For the text-containing cell, return its midpoint in (X, Y) coordinate format. 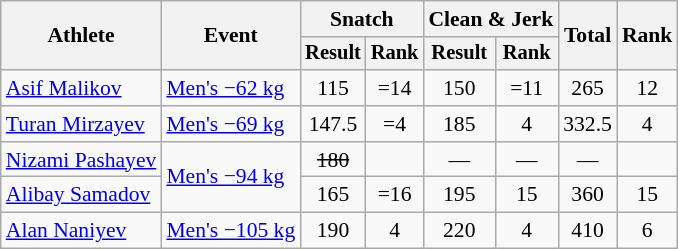
190 (333, 231)
=14 (395, 88)
6 (648, 231)
180 (333, 160)
185 (459, 124)
Men's −69 kg (230, 124)
Nizami Pashayev (82, 160)
Men's −62 kg (230, 88)
265 (588, 88)
Alibay Samadov (82, 195)
Clean & Jerk (490, 19)
Snatch (362, 19)
147.5 (333, 124)
410 (588, 231)
Athlete (82, 36)
360 (588, 195)
115 (333, 88)
Asif Malikov (82, 88)
332.5 (588, 124)
=16 (395, 195)
Event (230, 36)
150 (459, 88)
165 (333, 195)
=11 (526, 88)
Turan Mirzayev (82, 124)
Men's −105 kg (230, 231)
195 (459, 195)
=4 (395, 124)
Men's −94 kg (230, 178)
12 (648, 88)
220 (459, 231)
Alan Naniyev (82, 231)
Total (588, 36)
